Capture the cell that displays the provided text and extract its [x, y] central coordinate. 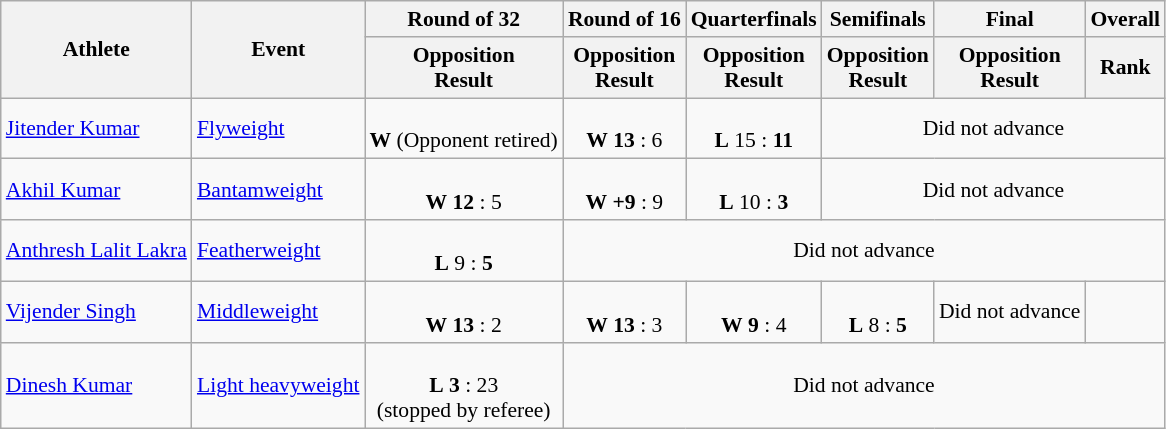
Overall [1125, 19]
L 9 : 5 [463, 250]
W +9 : 9 [624, 190]
Event [278, 50]
W (Opponent retired) [463, 128]
L 10 : 3 [754, 190]
Semifinals [878, 19]
W 12 : 5 [463, 190]
Akhil Kumar [96, 190]
Round of 32 [463, 19]
Final [1010, 19]
Light heavyweight [278, 386]
Round of 16 [624, 19]
W 13 : 2 [463, 312]
Middleweight [278, 312]
L 8 : 5 [878, 312]
W 9 : 4 [754, 312]
Featherweight [278, 250]
Jitender Kumar [96, 128]
Vijender Singh [96, 312]
Dinesh Kumar [96, 386]
L 3 : 23(stopped by referee) [463, 386]
Bantamweight [278, 190]
Rank [1125, 68]
L 15 : 11 [754, 128]
Anthresh Lalit Lakra [96, 250]
W 13 : 3 [624, 312]
Athlete [96, 50]
W 13 : 6 [624, 128]
Flyweight [278, 128]
Quarterfinals [754, 19]
